Extract the (X, Y) coordinate from the center of the cell holding the provided text.  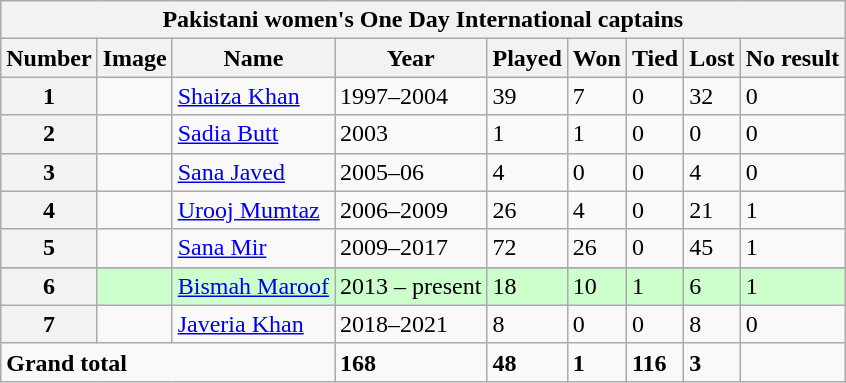
2009–2017 (411, 248)
Tied (654, 58)
2003 (411, 134)
Sadia Butt (253, 134)
No result (792, 58)
Played (527, 58)
10 (596, 286)
Javeria Khan (253, 324)
Grand total (168, 362)
Image (134, 58)
Sana Mir (253, 248)
2 (49, 134)
21 (712, 210)
Pakistani women's One Day International captains (423, 20)
72 (527, 248)
5 (49, 248)
116 (654, 362)
Bismah Maroof (253, 286)
45 (712, 248)
2013 – present (411, 286)
168 (411, 362)
2018–2021 (411, 324)
Sana Javed (253, 172)
48 (527, 362)
Name (253, 58)
1997–2004 (411, 96)
2006–2009 (411, 210)
39 (527, 96)
Won (596, 58)
Number (49, 58)
Lost (712, 58)
18 (527, 286)
2005–06 (411, 172)
Shaiza Khan (253, 96)
Urooj Mumtaz (253, 210)
Year (411, 58)
32 (712, 96)
